Find where the given text appears and provide that cell's center as [x, y] coordinate. 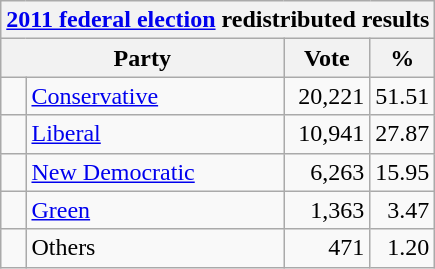
Vote [327, 58]
3.47 [402, 210]
% [402, 58]
51.51 [402, 96]
20,221 [327, 96]
10,941 [327, 134]
1,363 [327, 210]
Conservative [155, 96]
Liberal [155, 134]
2011 federal election redistributed results [218, 20]
Green [155, 210]
Others [155, 248]
15.95 [402, 172]
471 [327, 248]
New Democratic [155, 172]
6,263 [327, 172]
Party [142, 58]
27.87 [402, 134]
1.20 [402, 248]
